Scan for the cell matching the given text and deliver its [X, Y] coordinate at center. 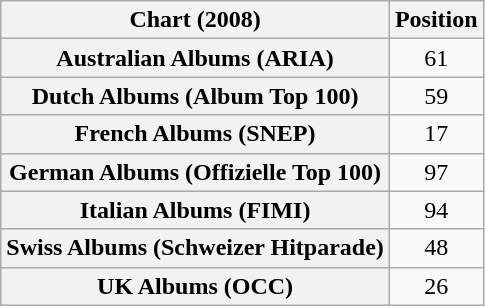
UK Albums (OCC) [196, 286]
Dutch Albums (Album Top 100) [196, 96]
German Albums (Offizielle Top 100) [196, 172]
17 [436, 134]
Chart (2008) [196, 20]
97 [436, 172]
Swiss Albums (Schweizer Hitparade) [196, 248]
94 [436, 210]
48 [436, 248]
26 [436, 286]
French Albums (SNEP) [196, 134]
Position [436, 20]
Australian Albums (ARIA) [196, 58]
Italian Albums (FIMI) [196, 210]
61 [436, 58]
59 [436, 96]
